Capture the cell that displays the provided text and extract its [X, Y] central coordinate. 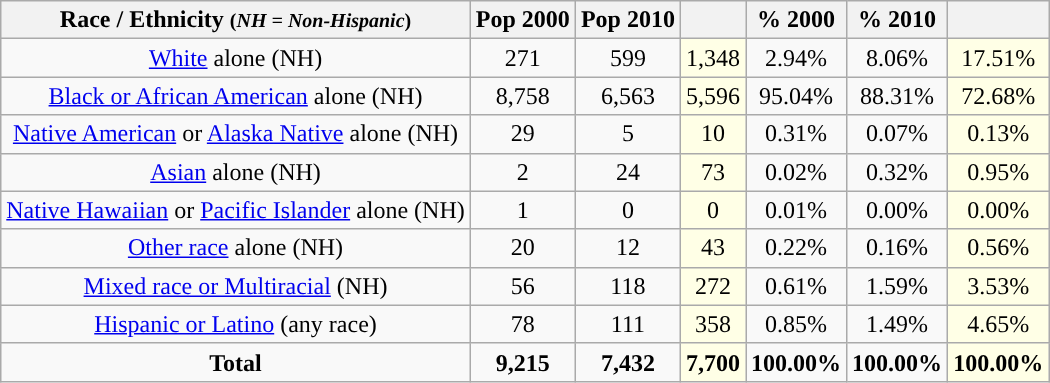
6,563 [628, 96]
73 [712, 172]
24 [628, 172]
0.07% [898, 134]
271 [522, 58]
358 [712, 324]
272 [712, 286]
111 [628, 324]
118 [628, 286]
5,596 [712, 96]
1.49% [898, 324]
72.68% [998, 96]
% 2000 [796, 20]
10 [712, 134]
0.95% [998, 172]
1,348 [712, 58]
8,758 [522, 96]
0.32% [898, 172]
43 [712, 248]
0.56% [998, 248]
56 [522, 286]
Native American or Alaska Native alone (NH) [236, 134]
Pop 2010 [628, 20]
9,215 [522, 362]
Pop 2000 [522, 20]
0.16% [898, 248]
8.06% [898, 58]
0.01% [796, 210]
95.04% [796, 96]
Race / Ethnicity (NH = Non-Hispanic) [236, 20]
7,432 [628, 362]
0.22% [796, 248]
2.94% [796, 58]
% 2010 [898, 20]
7,700 [712, 362]
599 [628, 58]
Native Hawaiian or Pacific Islander alone (NH) [236, 210]
1 [522, 210]
1.59% [898, 286]
Mixed race or Multiracial (NH) [236, 286]
3.53% [998, 286]
78 [522, 324]
Total [236, 362]
17.51% [998, 58]
Black or African American alone (NH) [236, 96]
Asian alone (NH) [236, 172]
0.85% [796, 324]
20 [522, 248]
0.02% [796, 172]
88.31% [898, 96]
0.61% [796, 286]
0.13% [998, 134]
2 [522, 172]
5 [628, 134]
0.31% [796, 134]
12 [628, 248]
29 [522, 134]
White alone (NH) [236, 58]
4.65% [998, 324]
Hispanic or Latino (any race) [236, 324]
Other race alone (NH) [236, 248]
